From the cell containing the given text, extract its center point as (x, y) coordinate. 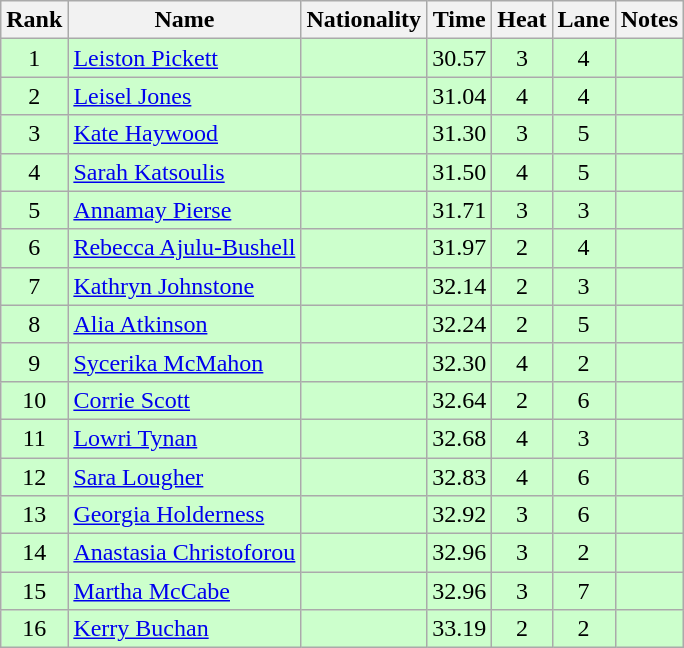
Lowri Tynan (184, 438)
31.50 (460, 172)
33.19 (460, 629)
Martha McCabe (184, 591)
16 (34, 629)
30.57 (460, 58)
32.68 (460, 438)
Time (460, 20)
Alia Atkinson (184, 324)
Rebecca Ajulu-Bushell (184, 248)
11 (34, 438)
31.97 (460, 248)
1 (34, 58)
Georgia Holderness (184, 515)
32.92 (460, 515)
32.24 (460, 324)
Nationality (364, 20)
31.71 (460, 210)
Anastasia Christoforou (184, 553)
31.04 (460, 96)
Kerry Buchan (184, 629)
Heat (522, 20)
Kathryn Johnstone (184, 286)
13 (34, 515)
Kate Haywood (184, 134)
Name (184, 20)
Rank (34, 20)
12 (34, 477)
15 (34, 591)
8 (34, 324)
32.64 (460, 400)
14 (34, 553)
Sara Lougher (184, 477)
Annamay Pierse (184, 210)
Sycerika McMahon (184, 362)
Sarah Katsoulis (184, 172)
32.83 (460, 477)
31.30 (460, 134)
Notes (649, 20)
Corrie Scott (184, 400)
Leiston Pickett (184, 58)
9 (34, 362)
32.30 (460, 362)
Leisel Jones (184, 96)
Lane (584, 20)
32.14 (460, 286)
10 (34, 400)
